Search for the cell housing the specified text and yield its [x, y] center coordinate. 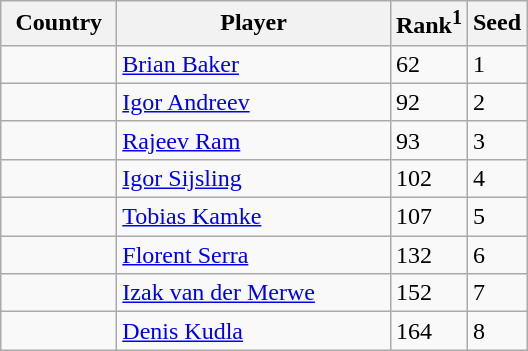
93 [428, 140]
Brian Baker [254, 64]
132 [428, 255]
Player [254, 24]
Igor Andreev [254, 102]
152 [428, 293]
Denis Kudla [254, 331]
Izak van der Merwe [254, 293]
7 [496, 293]
62 [428, 64]
Florent Serra [254, 255]
Igor Sijsling [254, 178]
107 [428, 217]
Seed [496, 24]
5 [496, 217]
6 [496, 255]
164 [428, 331]
3 [496, 140]
1 [496, 64]
Tobias Kamke [254, 217]
Country [59, 24]
92 [428, 102]
8 [496, 331]
102 [428, 178]
Rajeev Ram [254, 140]
2 [496, 102]
Rank1 [428, 24]
4 [496, 178]
